Search for the cell housing the specified text and yield its (X, Y) center coordinate. 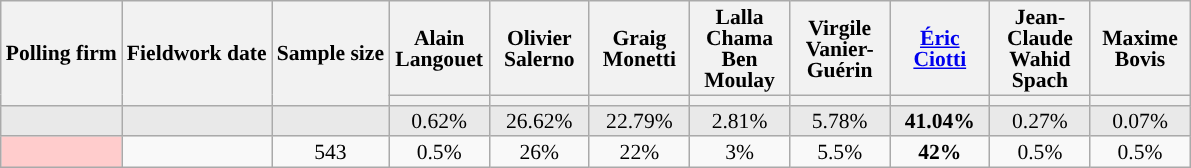
22% (639, 152)
2.81% (739, 120)
Virgile Vanier-Guérin (840, 48)
5.5% (840, 152)
Maxime Bovis (1140, 48)
41.04% (940, 120)
0.62% (439, 120)
0.07% (1140, 120)
42% (940, 152)
Sample size (330, 53)
26.62% (539, 120)
Jean-Claude Wahid Spach (1040, 48)
Alain Langouet (439, 48)
Lalla Chama Ben Moulay (739, 48)
Éric Ciotti (940, 48)
26% (539, 152)
543 (330, 152)
22.79% (639, 120)
5.78% (840, 120)
Fieldwork date (197, 53)
0.27% (1040, 120)
Olivier Salerno (539, 48)
3% (739, 152)
Polling firm (62, 53)
Graig Monetti (639, 48)
